Pinpoint the cell where the given text exists, returning its [x, y] midpoint coordinate. 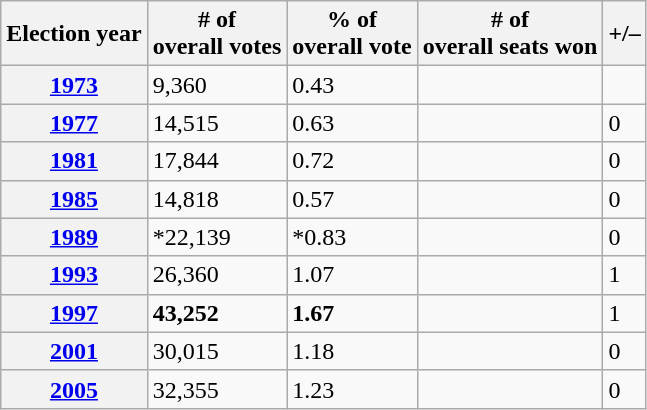
32,355 [217, 389]
2005 [74, 389]
0.72 [352, 161]
1.23 [352, 389]
*22,139 [217, 237]
0.43 [352, 85]
% ofoverall vote [352, 34]
1993 [74, 275]
26,360 [217, 275]
1989 [74, 237]
14,515 [217, 123]
# ofoverall seats won [510, 34]
1981 [74, 161]
0.57 [352, 199]
1.67 [352, 313]
14,818 [217, 199]
1985 [74, 199]
43,252 [217, 313]
1977 [74, 123]
1.18 [352, 351]
*0.83 [352, 237]
9,360 [217, 85]
+/– [624, 34]
1.07 [352, 275]
0.63 [352, 123]
2001 [74, 351]
1997 [74, 313]
Election year [74, 34]
30,015 [217, 351]
1973 [74, 85]
17,844 [217, 161]
# ofoverall votes [217, 34]
